Extract the (X, Y) coordinate from the center of the cell holding the provided text.  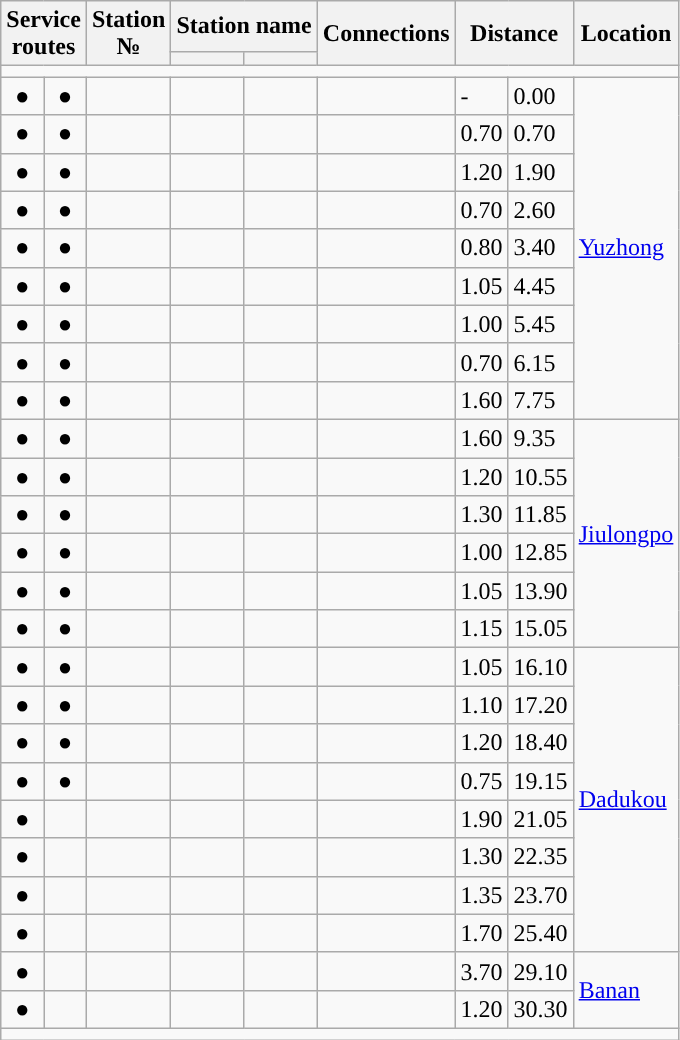
Serviceroutes (44, 34)
Station name (244, 26)
Yuzhong (626, 248)
2.60 (540, 210)
13.90 (540, 591)
16.10 (540, 667)
1.70 (482, 933)
21.05 (540, 819)
25.40 (540, 933)
1.15 (482, 629)
18.40 (540, 743)
22.35 (540, 857)
3.40 (540, 248)
0.75 (482, 781)
5.45 (540, 324)
1.35 (482, 895)
7.75 (540, 400)
3.70 (482, 971)
12.85 (540, 553)
Station№ (128, 34)
0.00 (540, 96)
15.05 (540, 629)
17.20 (540, 705)
23.70 (540, 895)
4.45 (540, 286)
- (482, 96)
Distance (514, 34)
19.15 (540, 781)
Dadukou (626, 800)
Banan (626, 990)
30.30 (540, 1009)
6.15 (540, 362)
10.55 (540, 477)
1.10 (482, 705)
9.35 (540, 438)
29.10 (540, 971)
0.80 (482, 248)
Location (626, 34)
11.85 (540, 515)
Jiulongpo (626, 533)
Connections (386, 34)
